For the text-containing cell, return its midpoint in (X, Y) coordinate format. 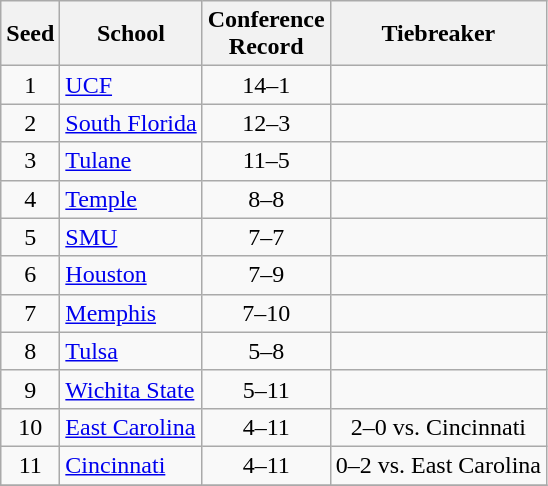
7–10 (266, 313)
5–11 (266, 389)
0–2 vs. East Carolina (438, 465)
2 (30, 123)
ConferenceRecord (266, 34)
1 (30, 85)
South Florida (131, 123)
7 (30, 313)
Cincinnati (131, 465)
7–7 (266, 237)
11 (30, 465)
Houston (131, 275)
Seed (30, 34)
School (131, 34)
4 (30, 199)
14–1 (266, 85)
5–8 (266, 351)
8 (30, 351)
6 (30, 275)
12–3 (266, 123)
9 (30, 389)
8–8 (266, 199)
3 (30, 161)
Tulsa (131, 351)
UCF (131, 85)
5 (30, 237)
East Carolina (131, 427)
Tiebreaker (438, 34)
10 (30, 427)
Wichita State (131, 389)
Temple (131, 199)
SMU (131, 237)
2–0 vs. Cincinnati (438, 427)
Tulane (131, 161)
Memphis (131, 313)
11–5 (266, 161)
7–9 (266, 275)
